Identify which cell holds the provided text, then report its (X, Y) central coordinate. 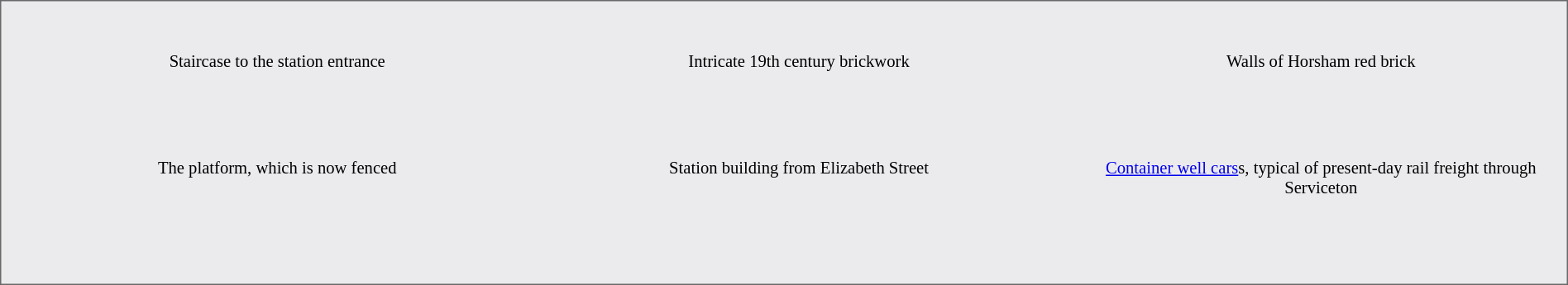
Staircase to the station entrance (277, 74)
Intricate 19th century brickwork (799, 74)
Station building from Elizabeth Street (799, 196)
The platform, which is now fenced (277, 196)
Walls of Horsham red brick (1321, 74)
Container well carss, typical of present-day rail freight through Serviceton (1321, 196)
